Output the [X, Y] coordinate of the center of the cell containing the given text.  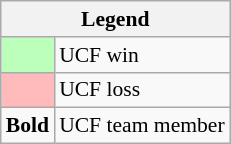
UCF team member [142, 126]
UCF win [142, 55]
Legend [116, 19]
Bold [28, 126]
UCF loss [142, 90]
